Capture the cell that displays the provided text and extract its (X, Y) central coordinate. 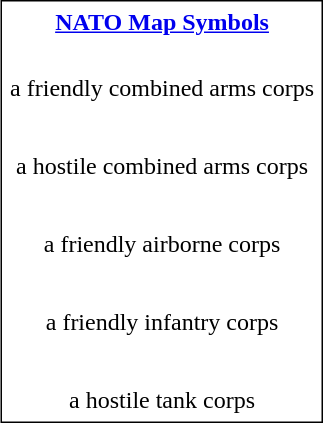
a friendly airborne corps (162, 244)
a hostile combined arms corps (162, 166)
a hostile tank corps (162, 400)
a friendly infantry corps (162, 322)
NATO Map Symbols (162, 22)
a friendly combined arms corps (162, 88)
